Identify which cell holds the provided text, then report its (X, Y) central coordinate. 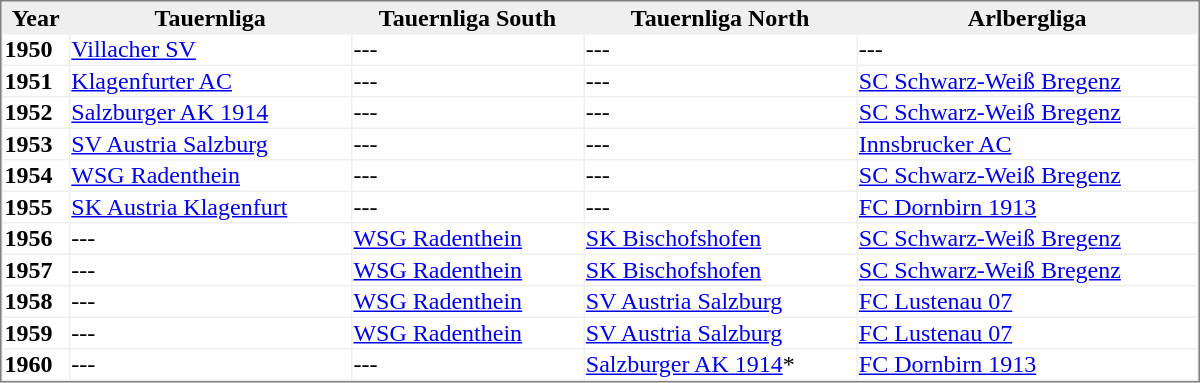
1952 (36, 113)
1951 (36, 81)
1957 (36, 270)
1960 (36, 365)
SK Austria Klagenfurt (210, 207)
Klagenfurter AC (210, 81)
Salzburger AK 1914* (720, 365)
Tauernliga South (468, 18)
1954 (36, 175)
1956 (36, 239)
1955 (36, 207)
Villacher SV (210, 49)
Salzburger AK 1914 (210, 113)
1959 (36, 333)
1958 (36, 301)
Tauernliga (210, 18)
1950 (36, 49)
Innsbrucker AC (1027, 144)
1953 (36, 144)
Tauernliga North (720, 18)
Year (36, 18)
Arlbergliga (1027, 18)
